Output the [x, y] coordinate of the center of the cell containing the given text.  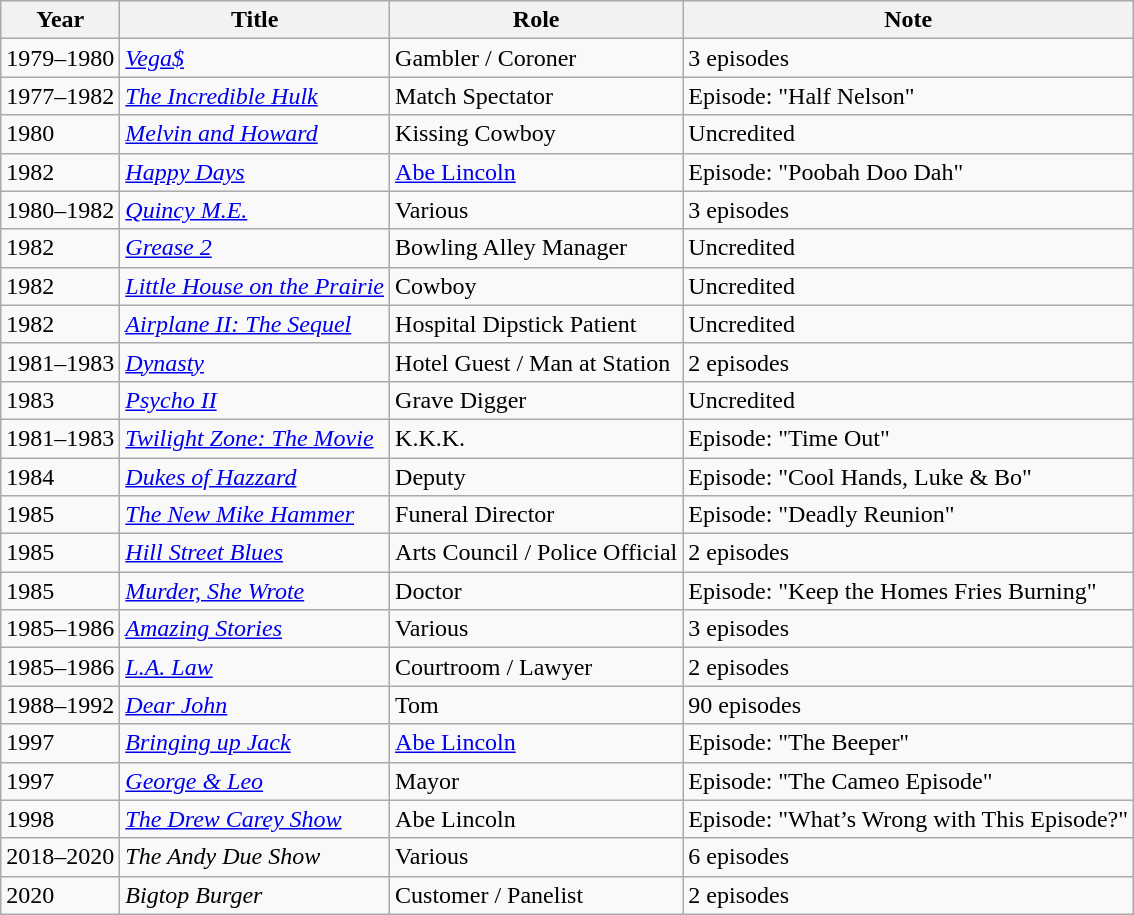
Airplane II: The Sequel [255, 324]
1980–1982 [60, 210]
Dynasty [255, 362]
1977–1982 [60, 96]
Quincy M.E. [255, 210]
Episode: "Half Nelson" [908, 96]
Little House on the Prairie [255, 286]
Grease 2 [255, 248]
Episode: "Cool Hands, Luke & Bo" [908, 477]
Arts Council / Police Official [536, 553]
Vega$ [255, 58]
Episode: "Keep the Homes Fries Burning" [908, 591]
Gambler / Coroner [536, 58]
The Andy Due Show [255, 857]
Deputy [536, 477]
Funeral Director [536, 515]
Murder, She Wrote [255, 591]
The Incredible Hulk [255, 96]
Mayor [536, 781]
Hill Street Blues [255, 553]
2020 [60, 895]
Melvin and Howard [255, 134]
George & Leo [255, 781]
K.K.K. [536, 438]
Bigtop Burger [255, 895]
The Drew Carey Show [255, 819]
Year [60, 20]
Dear John [255, 705]
Kissing Cowboy [536, 134]
Doctor [536, 591]
1988–1992 [60, 705]
6 episodes [908, 857]
Title [255, 20]
Grave Digger [536, 400]
Role [536, 20]
Episode: "What’s Wrong with This Episode?" [908, 819]
Psycho II [255, 400]
Cowboy [536, 286]
Tom [536, 705]
Episode: "Time Out" [908, 438]
Twilight Zone: The Movie [255, 438]
1980 [60, 134]
Courtroom / Lawyer [536, 667]
Match Spectator [536, 96]
Episode: "Deadly Reunion" [908, 515]
1998 [60, 819]
L.A. Law [255, 667]
Episode: "The Cameo Episode" [908, 781]
Dukes of Hazzard [255, 477]
Bowling Alley Manager [536, 248]
1983 [60, 400]
1984 [60, 477]
Customer / Panelist [536, 895]
Episode: "The Beeper" [908, 743]
90 episodes [908, 705]
Hotel Guest / Man at Station [536, 362]
1979–1980 [60, 58]
Bringing up Jack [255, 743]
Happy Days [255, 172]
The New Mike Hammer [255, 515]
Episode: "Poobah Doo Dah" [908, 172]
Amazing Stories [255, 629]
2018–2020 [60, 857]
Note [908, 20]
Hospital Dipstick Patient [536, 324]
